From the cell containing the given text, extract its center point as (x, y) coordinate. 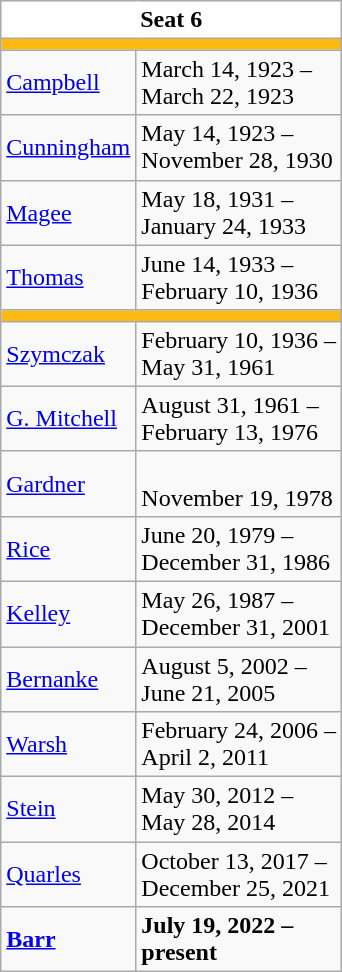
October 13, 2017 –December 25, 2021 (239, 874)
May 18, 1931 –January 24, 1933 (239, 212)
November 19, 1978 (239, 484)
June 14, 1933 –February 10, 1936 (239, 278)
Szymczak (68, 354)
August 5, 2002 –June 21, 2005 (239, 678)
March 14, 1923 –March 22, 1923 (239, 82)
May 30, 2012 –May 28, 2014 (239, 810)
Kelley (68, 614)
February 10, 1936 –May 31, 1961 (239, 354)
Rice (68, 548)
Stein (68, 810)
Gardner (68, 484)
Cunningham (68, 148)
Barr (68, 940)
May 26, 1987 –December 31, 2001 (239, 614)
Campbell (68, 82)
Thomas (68, 278)
Bernanke (68, 678)
G. Mitchell (68, 418)
Quarles (68, 874)
Magee (68, 212)
August 31, 1961 –February 13, 1976 (239, 418)
Warsh (68, 744)
February 24, 2006 –April 2, 2011 (239, 744)
May 14, 1923 –November 28, 1930 (239, 148)
Seat 6 (172, 20)
July 19, 2022 –present (239, 940)
June 20, 1979 –December 31, 1986 (239, 548)
